Locate the cell with the specified text and output its (X, Y) center coordinate. 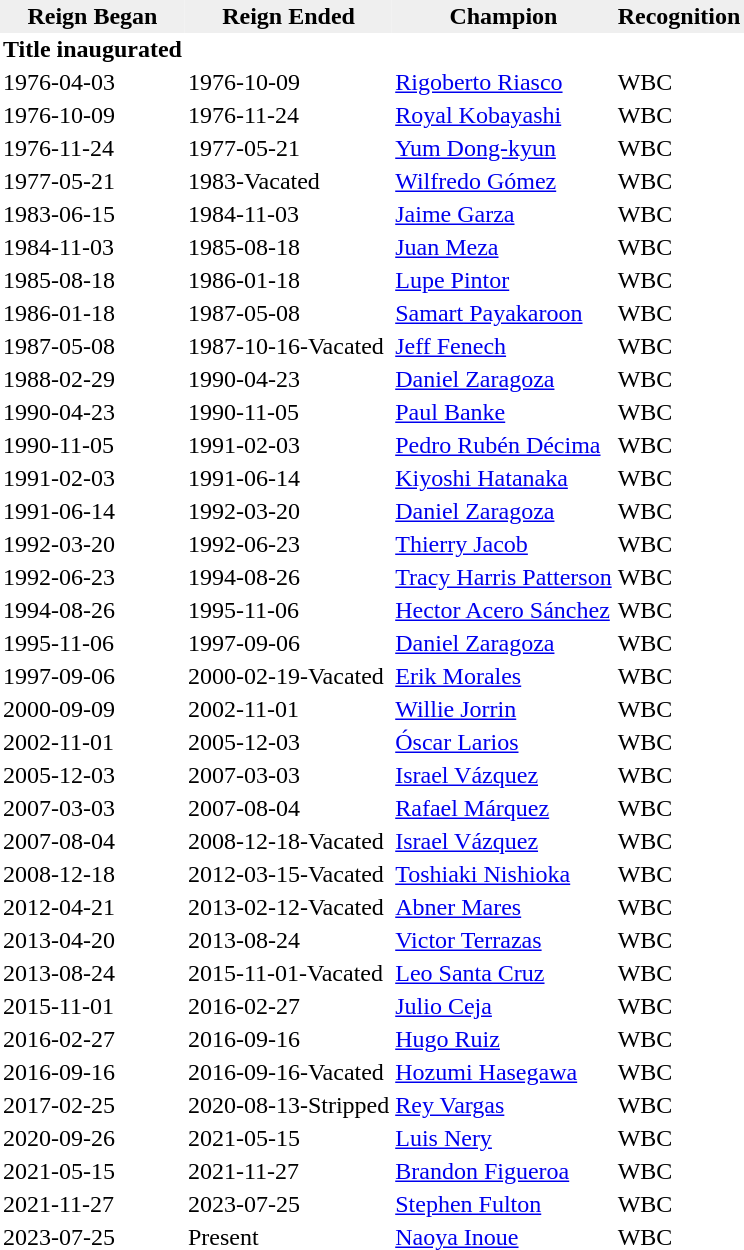
Óscar Larios (503, 742)
Kiyoshi Hatanaka (503, 478)
Jeff Fenech (503, 346)
Samart Payakaroon (503, 314)
Stephen Fulton (503, 1204)
Pedro Rubén Décima (503, 446)
Willie Jorrin (503, 710)
Erik Morales (503, 676)
1976-04-03 (92, 82)
Hugo Ruiz (503, 1040)
2008-12-18-Vacated (288, 842)
Brandon Figueroa (503, 1172)
Jaime Garza (503, 214)
2016-09-16-Vacated (288, 1072)
Leo Santa Cruz (503, 974)
Recognition (680, 16)
2020-09-26 (92, 1138)
1983-Vacated (288, 182)
2008-12-18 (92, 874)
Toshiaki Nishioka (503, 874)
Luis Nery (503, 1138)
2015-11-01 (92, 1006)
Lupe Pintor (503, 280)
1988-02-29 (92, 380)
Reign Began (92, 16)
Reign Ended (288, 16)
1987-10-16-Vacated (288, 346)
Wilfredo Gómez (503, 182)
2012-03-15-Vacated (288, 874)
Title inaugurated (92, 50)
1983-06-15 (92, 214)
Rey Vargas (503, 1106)
2020-08-13-Stripped (288, 1106)
Hozumi Hasegawa (503, 1072)
2015-11-01-Vacated (288, 974)
Paul Banke (503, 412)
Rafael Márquez (503, 808)
2000-02-19-Vacated (288, 676)
Victor Terrazas (503, 940)
Tracy Harris Patterson (503, 578)
Rigoberto Riasco (503, 82)
Juan Meza (503, 248)
2013-04-20 (92, 940)
Abner Mares (503, 908)
Champion (503, 16)
Yum Dong-kyun (503, 148)
2013-02-12-Vacated (288, 908)
Julio Ceja (503, 1006)
Thierry Jacob (503, 544)
Hector Acero Sánchez (503, 610)
2012-04-21 (92, 908)
2023-07-25 (288, 1204)
2017-02-25 (92, 1106)
2000-09-09 (92, 710)
Royal Kobayashi (503, 116)
